Search for the cell housing the specified text and yield its (x, y) center coordinate. 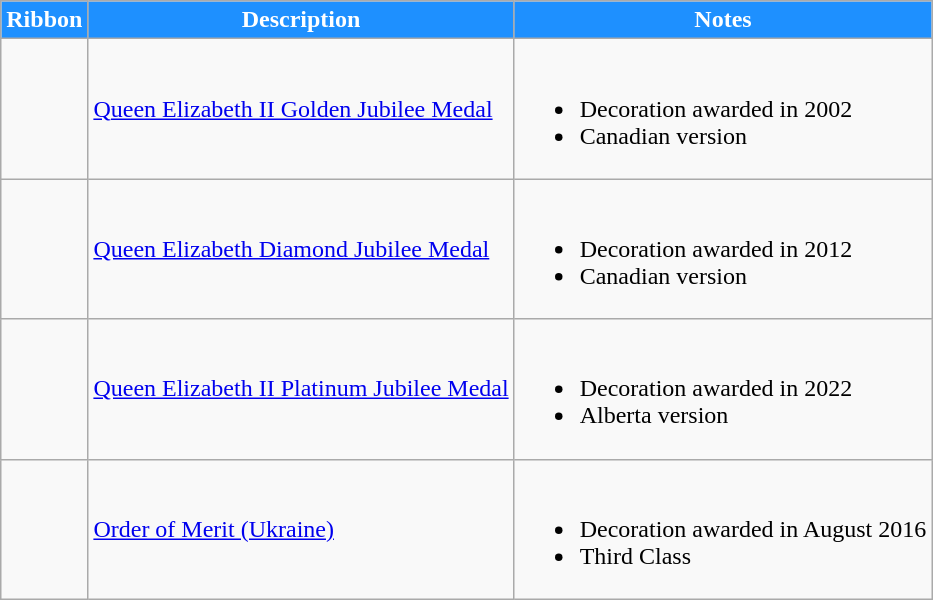
Description (301, 20)
Queen Elizabeth II Platinum Jubilee Medal (301, 389)
Decoration awarded in August 2016Third Class (723, 529)
Decoration awarded in 2022Alberta version (723, 389)
Decoration awarded in 2012Canadian version (723, 249)
Queen Elizabeth Diamond Jubilee Medal (301, 249)
Ribbon (44, 20)
Notes (723, 20)
Queen Elizabeth II Golden Jubilee Medal (301, 109)
Decoration awarded in 2002Canadian version (723, 109)
Order of Merit (Ukraine) (301, 529)
